Detect which cell encompasses the target text, then output its [X, Y] center coordinate. 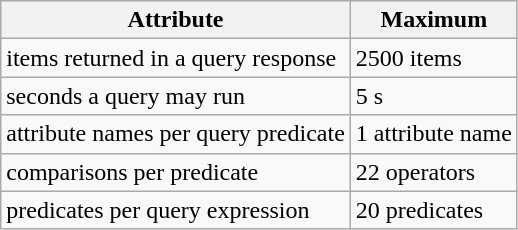
20 predicates [434, 210]
5 s [434, 96]
Maximum [434, 20]
seconds a query may run [176, 96]
predicates per query expression [176, 210]
1 attribute name [434, 134]
items returned in a query response [176, 58]
comparisons per predicate [176, 172]
attribute names per query predicate [176, 134]
22 operators [434, 172]
Attribute [176, 20]
2500 items [434, 58]
